Scan for the cell matching the given text and deliver its (X, Y) coordinate at center. 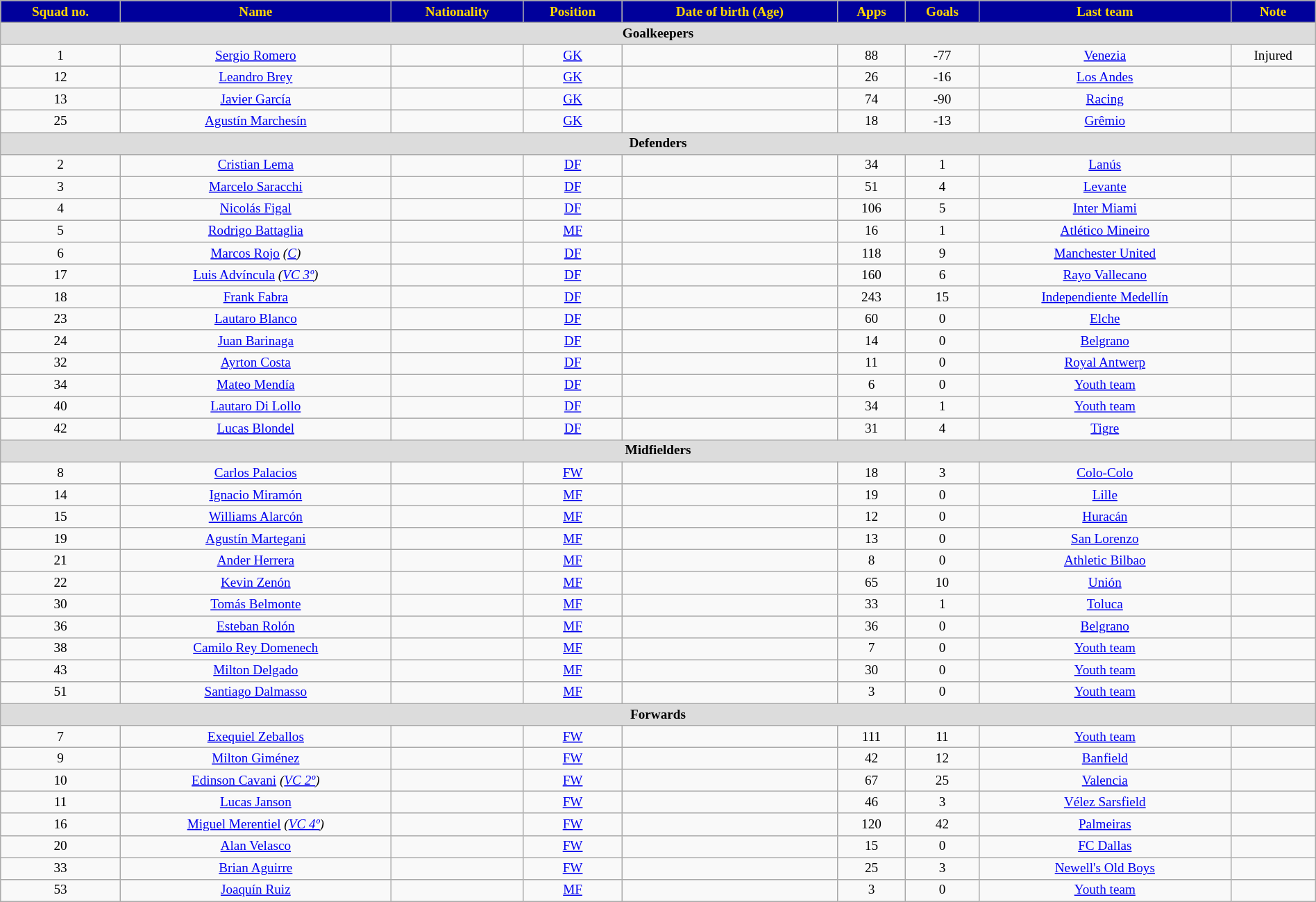
Tomás Belmonte (255, 605)
Position (573, 12)
65 (872, 583)
46 (872, 803)
Milton Giménez (255, 758)
Brian Aguirre (255, 869)
Ayrton Costa (255, 363)
Racing (1105, 99)
Forwards (658, 715)
31 (872, 429)
Elche (1105, 319)
Miguel Merentiel (VC 4º) (255, 824)
23 (60, 319)
111 (872, 737)
Athletic Bilbao (1105, 561)
2 (60, 165)
-13 (942, 122)
Kevin Zenón (255, 583)
-16 (942, 77)
Los Andes (1105, 77)
Lautaro Blanco (255, 319)
Venezia (1105, 56)
Ander Herrera (255, 561)
Frank Fabra (255, 297)
53 (60, 890)
Lucas Blondel (255, 429)
Santiago Dalmasso (255, 692)
20 (60, 846)
Independiente Medellín (1105, 297)
Sergio Romero (255, 56)
Alan Velasco (255, 846)
-77 (942, 56)
Newell's Old Boys (1105, 869)
88 (872, 56)
Apps (872, 12)
Date of birth (Age) (729, 12)
Carlos Palacios (255, 473)
43 (60, 671)
Midfielders (658, 451)
Williams Alarcón (255, 517)
160 (872, 275)
106 (872, 209)
-90 (942, 99)
17 (60, 275)
Lautaro Di Lollo (255, 407)
40 (60, 407)
Goals (942, 12)
Lucas Janson (255, 803)
Agustín Martegani (255, 539)
Inter Miami (1105, 209)
21 (60, 561)
Goalkeepers (658, 33)
Exequiel Zeballos (255, 737)
24 (60, 341)
San Lorenzo (1105, 539)
Atlético Mineiro (1105, 231)
243 (872, 297)
Edinson Cavani (VC 2º) (255, 780)
Huracán (1105, 517)
Marcos Rojo (C) (255, 253)
Agustín Marchesín (255, 122)
Joaquín Ruiz (255, 890)
Valencia (1105, 780)
Tigre (1105, 429)
Vélez Sarsfield (1105, 803)
Nicolás Figal (255, 209)
Ignacio Miramón (255, 495)
Defenders (658, 143)
Marcelo Saracchi (255, 187)
Injured (1273, 56)
32 (60, 363)
Mateo Mendía (255, 385)
Colo-Colo (1105, 473)
Rayo Vallecano (1105, 275)
Name (255, 12)
Luis Advíncula (VC 3º) (255, 275)
Nationality (457, 12)
Royal Antwerp (1105, 363)
120 (872, 824)
Banfield (1105, 758)
Milton Delgado (255, 671)
Rodrigo Battaglia (255, 231)
Cristian Lema (255, 165)
Lanús (1105, 165)
67 (872, 780)
Last team (1105, 12)
Camilo Rey Domenech (255, 649)
26 (872, 77)
Esteban Rolón (255, 626)
Manchester United (1105, 253)
Palmeiras (1105, 824)
38 (60, 649)
Leandro Brey (255, 77)
118 (872, 253)
Levante (1105, 187)
Squad no. (60, 12)
Note (1273, 12)
60 (872, 319)
Javier García (255, 99)
Juan Barinaga (255, 341)
22 (60, 583)
74 (872, 99)
FC Dallas (1105, 846)
Grêmio (1105, 122)
Lille (1105, 495)
Unión (1105, 583)
Toluca (1105, 605)
